Return the [x, y] coordinate for the center point of the cell that contains the specified text.  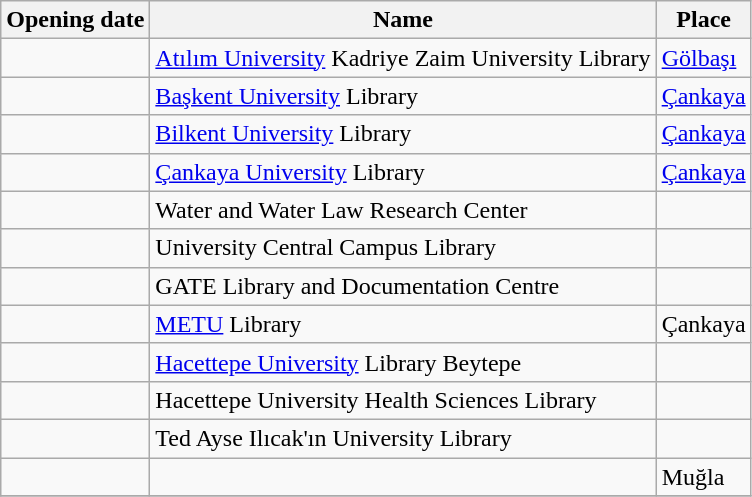
Ted Ayse Ilıcak'ın University Library [403, 438]
Muğla [704, 477]
Çankaya University Library [403, 172]
University Central Campus Library [403, 248]
Name [403, 20]
Atılım University Kadriye Zaim University Library [403, 58]
Gölbaşı [704, 58]
Hacettepe University Health Sciences Library [403, 400]
METU Library [403, 324]
Place [704, 20]
Bilkent University Library [403, 134]
GATE Library and Documentation Centre [403, 286]
Hacettepe University Library Beytepe [403, 362]
Opening date [76, 20]
Water and Water Law Research Center [403, 210]
Başkent University Library [403, 96]
